Output the [x, y] coordinate of the center of the cell containing the given text.  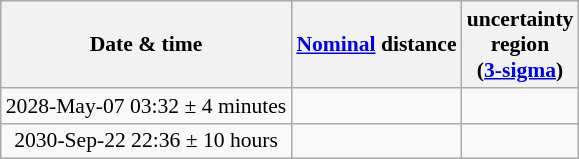
uncertaintyregion(3-sigma) [520, 44]
Date & time [146, 44]
Nominal distance [376, 44]
2028-May-07 03:32 ± 4 minutes [146, 106]
2030-Sep-22 22:36 ± 10 hours [146, 141]
